Provide the (X, Y) coordinate of the cell's center where the given text is located.  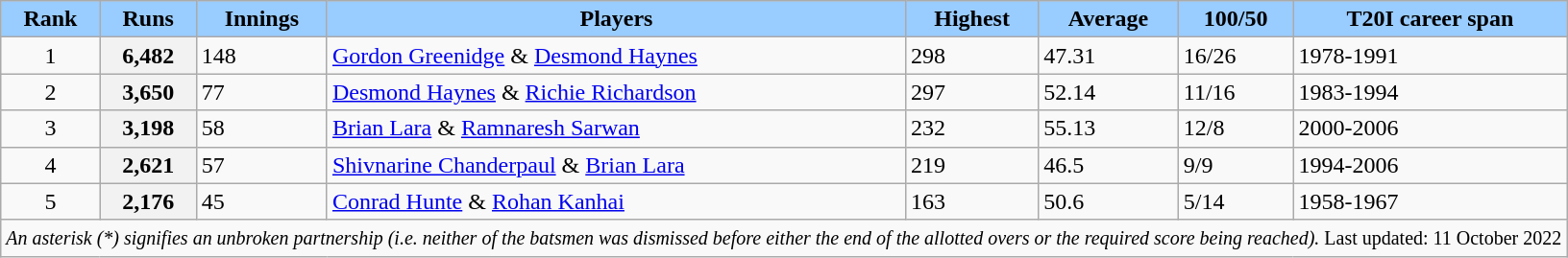
219 (971, 165)
2,176 (148, 201)
3,650 (148, 92)
1994-2006 (1430, 165)
Innings (261, 19)
2 (50, 92)
3,198 (148, 129)
1978-1991 (1430, 56)
5 (50, 201)
100/50 (1236, 19)
11/16 (1236, 92)
2000-2006 (1430, 129)
Shivnarine Chanderpaul & Brian Lara (616, 165)
Players (616, 19)
50.6 (1109, 201)
46.5 (1109, 165)
297 (971, 92)
2,621 (148, 165)
Conrad Hunte & Rohan Kanhai (616, 201)
4 (50, 165)
Brian Lara & Ramnaresh Sarwan (616, 129)
1958-1967 (1430, 201)
Gordon Greenidge & Desmond Haynes (616, 56)
45 (261, 201)
77 (261, 92)
6,482 (148, 56)
Desmond Haynes & Richie Richardson (616, 92)
58 (261, 129)
16/26 (1236, 56)
Runs (148, 19)
9/9 (1236, 165)
Rank (50, 19)
148 (261, 56)
3 (50, 129)
12/8 (1236, 129)
55.13 (1109, 129)
57 (261, 165)
298 (971, 56)
1 (50, 56)
1983-1994 (1430, 92)
52.14 (1109, 92)
T20I career span (1430, 19)
Average (1109, 19)
47.31 (1109, 56)
163 (971, 201)
232 (971, 129)
Highest (971, 19)
5/14 (1236, 201)
